Pinpoint the cell where the given text exists, returning its (X, Y) midpoint coordinate. 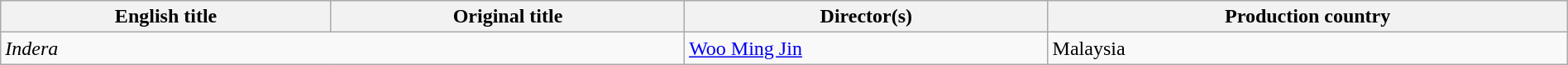
Woo Ming Jin (867, 48)
Original title (508, 17)
English title (166, 17)
Malaysia (1307, 48)
Director(s) (867, 17)
Production country (1307, 17)
Indera (342, 48)
